Return [x, y] of the center of cell containing provided text 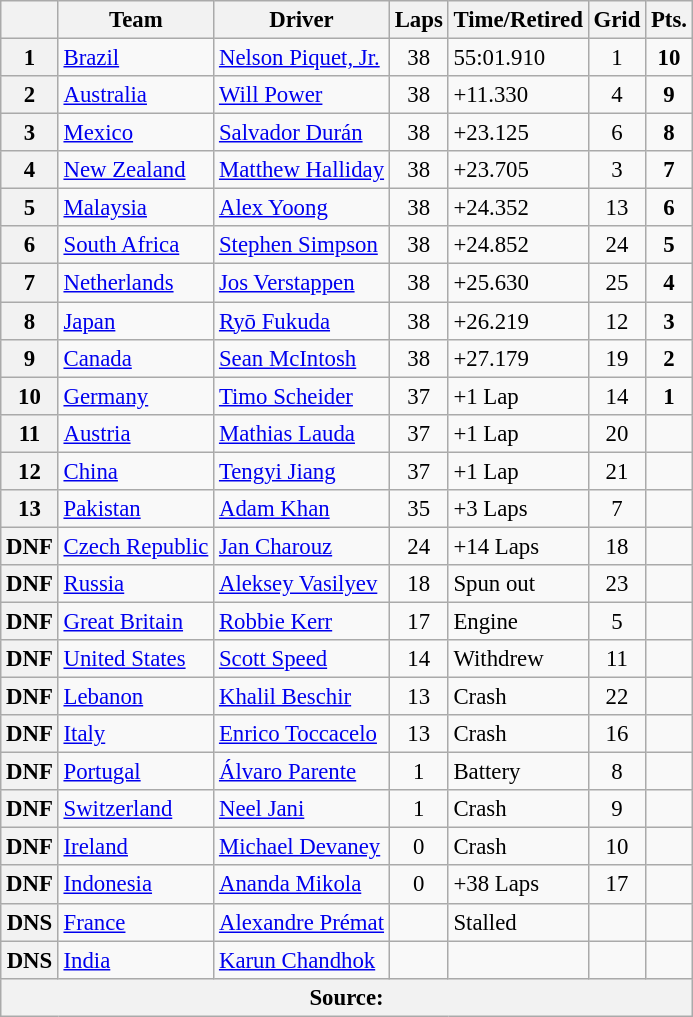
23 [616, 584]
22 [616, 697]
Tengyi Jiang [302, 471]
Timo Scheider [302, 396]
Malaysia [136, 208]
Germany [136, 396]
Netherlands [136, 283]
South Africa [136, 245]
Ananda Mikola [302, 885]
Team [136, 20]
+26.219 [518, 321]
+23.705 [518, 170]
Russia [136, 584]
Ryō Fukuda [302, 321]
35 [418, 509]
Adam Khan [302, 509]
+27.179 [518, 358]
Alex Yoong [302, 208]
Stephen Simpson [302, 245]
Australia [136, 95]
Laps [418, 20]
Great Britain [136, 621]
Portugal [136, 772]
Enrico Toccacelo [302, 734]
Spun out [518, 584]
Matthew Halliday [302, 170]
Italy [136, 734]
21 [616, 471]
Source: [347, 997]
Driver [302, 20]
55:01.910 [518, 58]
China [136, 471]
Mexico [136, 133]
Engine [518, 621]
Pakistan [136, 509]
Nelson Piquet, Jr. [302, 58]
Khalil Beschir [302, 697]
Withdrew [518, 659]
Lebanon [136, 697]
20 [616, 433]
France [136, 922]
Álvaro Parente [302, 772]
Brazil [136, 58]
25 [616, 283]
+38 Laps [518, 885]
Jos Verstappen [302, 283]
Alexandre Prémat [302, 922]
Pts. [670, 20]
+24.352 [518, 208]
Salvador Durán [302, 133]
16 [616, 734]
19 [616, 358]
Indonesia [136, 885]
Jan Charouz [302, 546]
Will Power [302, 95]
Stalled [518, 922]
Scott Speed [302, 659]
+11.330 [518, 95]
Canada [136, 358]
Time/Retired [518, 20]
New Zealand [136, 170]
Aleksey Vasilyev [302, 584]
Mathias Lauda [302, 433]
+3 Laps [518, 509]
India [136, 960]
+23.125 [518, 133]
Karun Chandhok [302, 960]
+25.630 [518, 283]
United States [136, 659]
+24.852 [518, 245]
Michael Devaney [302, 847]
Robbie Kerr [302, 621]
Austria [136, 433]
Battery [518, 772]
Japan [136, 321]
Neel Jani [302, 809]
Sean McIntosh [302, 358]
Ireland [136, 847]
Switzerland [136, 809]
Grid [616, 20]
Czech Republic [136, 546]
+14 Laps [518, 546]
